Provide the [x, y] coordinate of the cell's center where the given text is located.  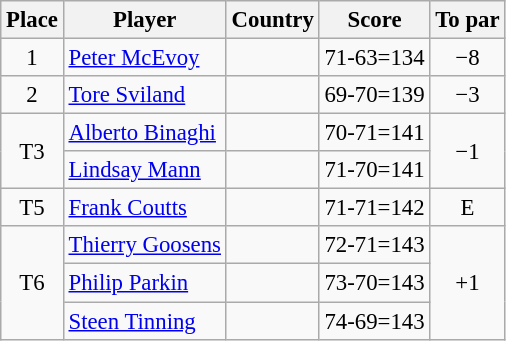
Peter McEvoy [144, 58]
73-70=143 [374, 283]
Frank Coutts [144, 208]
To par [468, 20]
Philip Parkin [144, 283]
Score [374, 20]
71-63=134 [374, 58]
Alberto Binaghi [144, 133]
−1 [468, 152]
1 [32, 58]
70-71=141 [374, 133]
−8 [468, 58]
Lindsay Mann [144, 170]
74-69=143 [374, 321]
−3 [468, 95]
T6 [32, 282]
Country [272, 20]
71-71=142 [374, 208]
T5 [32, 208]
Place [32, 20]
Tore Sviland [144, 95]
2 [32, 95]
+1 [468, 282]
E [468, 208]
Player [144, 20]
Thierry Goosens [144, 245]
72-71=143 [374, 245]
Steen Tinning [144, 321]
69-70=139 [374, 95]
T3 [32, 152]
71-70=141 [374, 170]
